Identify which cell holds the provided text, then report its (x, y) central coordinate. 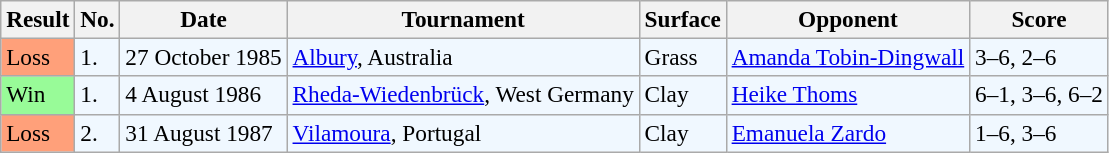
Grass (682, 57)
1–6, 3–6 (1040, 133)
Rheda-Wiedenbrück, West Germany (463, 95)
31 August 1987 (204, 133)
Heike Thoms (848, 95)
Win (38, 95)
Opponent (848, 19)
Score (1040, 19)
2. (98, 133)
Amanda Tobin-Dingwall (848, 57)
6–1, 3–6, 6–2 (1040, 95)
3–6, 2–6 (1040, 57)
No. (98, 19)
4 August 1986 (204, 95)
Date (204, 19)
27 October 1985 (204, 57)
Vilamoura, Portugal (463, 133)
Surface (682, 19)
Emanuela Zardo (848, 133)
Result (38, 19)
Tournament (463, 19)
Albury, Australia (463, 57)
